Extract the [X, Y] coordinate from the center of the cell holding the provided text.  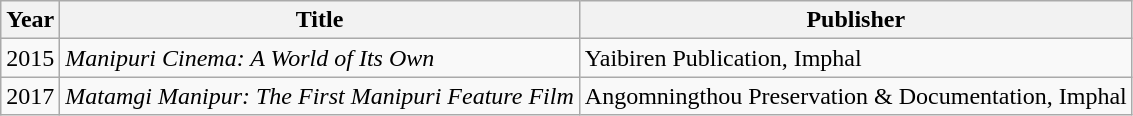
Year [30, 20]
2015 [30, 58]
Yaibiren Publication, Imphal [856, 58]
Title [320, 20]
Publisher [856, 20]
2017 [30, 96]
Manipuri Cinema: A World of Its Own [320, 58]
Matamgi Manipur: The First Manipuri Feature Film [320, 96]
Angomningthou Preservation & Documentation, Imphal [856, 96]
